Search for the cell housing the specified text and yield its [X, Y] center coordinate. 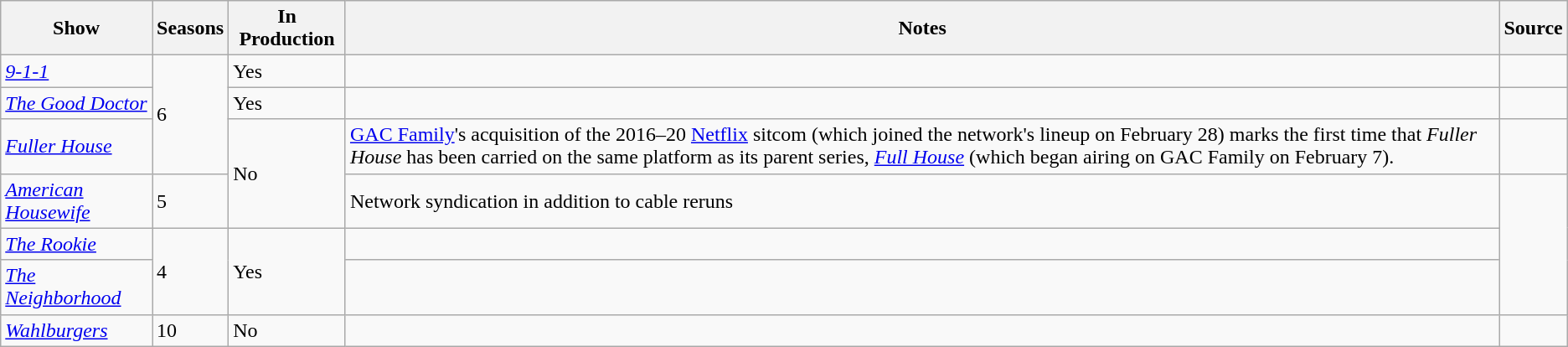
5 [191, 201]
4 [191, 272]
Wahlburgers [77, 330]
Notes [922, 28]
Show [77, 28]
6 [191, 114]
9-1-1 [77, 71]
American Housewife [77, 201]
The Neighborhood [77, 287]
The Good Doctor [77, 103]
Source [1533, 28]
10 [191, 330]
Seasons [191, 28]
In Production [287, 28]
The Rookie [77, 244]
Fuller House [77, 146]
Network syndication in addition to cable reruns [922, 201]
